Determine the (x, y) coordinate at the center of the cell enclosing the given text.  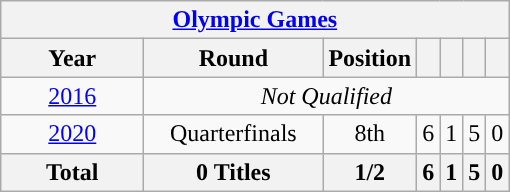
Position (370, 58)
Year (72, 58)
2016 (72, 96)
1/2 (370, 172)
Total (72, 172)
2020 (72, 134)
8th (370, 134)
0 Titles (234, 172)
Quarterfinals (234, 134)
Olympic Games (255, 20)
Round (234, 58)
Not Qualified (326, 96)
